Locate the cell with the specified text and output its (x, y) center coordinate. 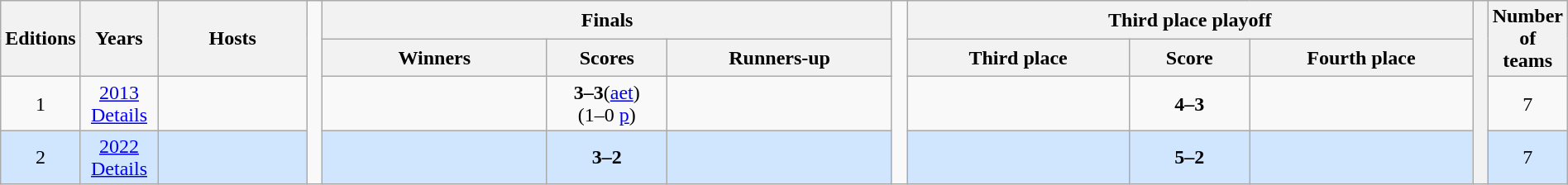
Editions (41, 39)
Years (119, 39)
Runners-up (779, 58)
2022Details (119, 157)
Finals (607, 20)
3–2 (607, 157)
1 (41, 104)
2013Details (119, 104)
3–3(aet)(1–0 p) (607, 104)
Number of teams (1527, 39)
5–2 (1190, 157)
Hosts (233, 39)
Scores (607, 58)
2 (41, 157)
Winners (435, 58)
4–3 (1190, 104)
Third place (1019, 58)
Fourth place (1361, 58)
Third place playoff (1190, 20)
Score (1190, 58)
